Provide the [x, y] coordinate of the cell's center where the given text is located.  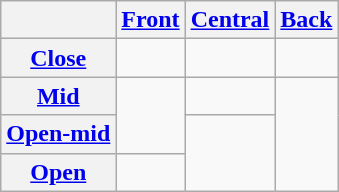
Mid [58, 96]
Close [58, 58]
Front [150, 20]
Open-mid [58, 134]
Back [306, 20]
Central [230, 20]
Open [58, 172]
